From the cell containing the given text, extract its center point as [x, y] coordinate. 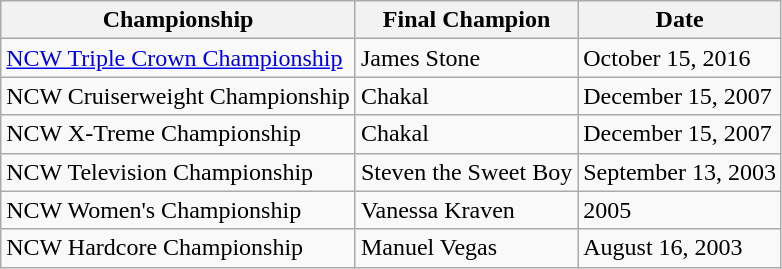
NCW Cruiserweight Championship [178, 96]
Steven the Sweet Boy [466, 172]
Final Champion [466, 20]
NCW Television Championship [178, 172]
James Stone [466, 58]
Date [680, 20]
September 13, 2003 [680, 172]
Vanessa Kraven [466, 210]
2005 [680, 210]
NCW X-Treme Championship [178, 134]
NCW Women's Championship [178, 210]
Manuel Vegas [466, 248]
August 16, 2003 [680, 248]
October 15, 2016 [680, 58]
NCW Triple Crown Championship [178, 58]
NCW Hardcore Championship [178, 248]
Championship [178, 20]
